Extract the (X, Y) coordinate from the center of the cell holding the provided text.  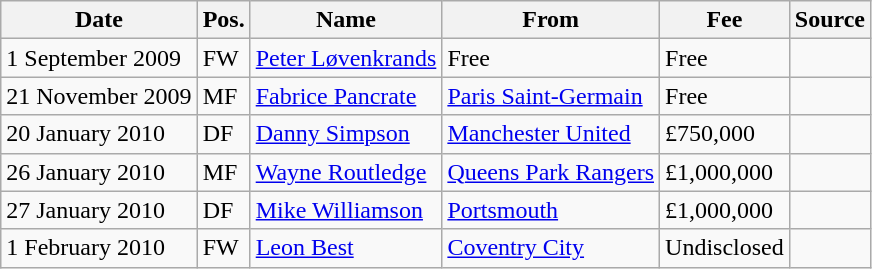
Date (99, 20)
£750,000 (725, 134)
Peter Løvenkrands (346, 58)
Manchester United (551, 134)
Queens Park Rangers (551, 172)
Leon Best (346, 248)
Mike Williamson (346, 210)
Name (346, 20)
Portsmouth (551, 210)
27 January 2010 (99, 210)
Source (830, 20)
Undisclosed (725, 248)
20 January 2010 (99, 134)
Fabrice Pancrate (346, 96)
Paris Saint-Germain (551, 96)
From (551, 20)
1 February 2010 (99, 248)
Coventry City (551, 248)
21 November 2009 (99, 96)
26 January 2010 (99, 172)
Fee (725, 20)
1 September 2009 (99, 58)
Wayne Routledge (346, 172)
Pos. (224, 20)
Danny Simpson (346, 134)
